From the cell containing the given text, extract its center point as [x, y] coordinate. 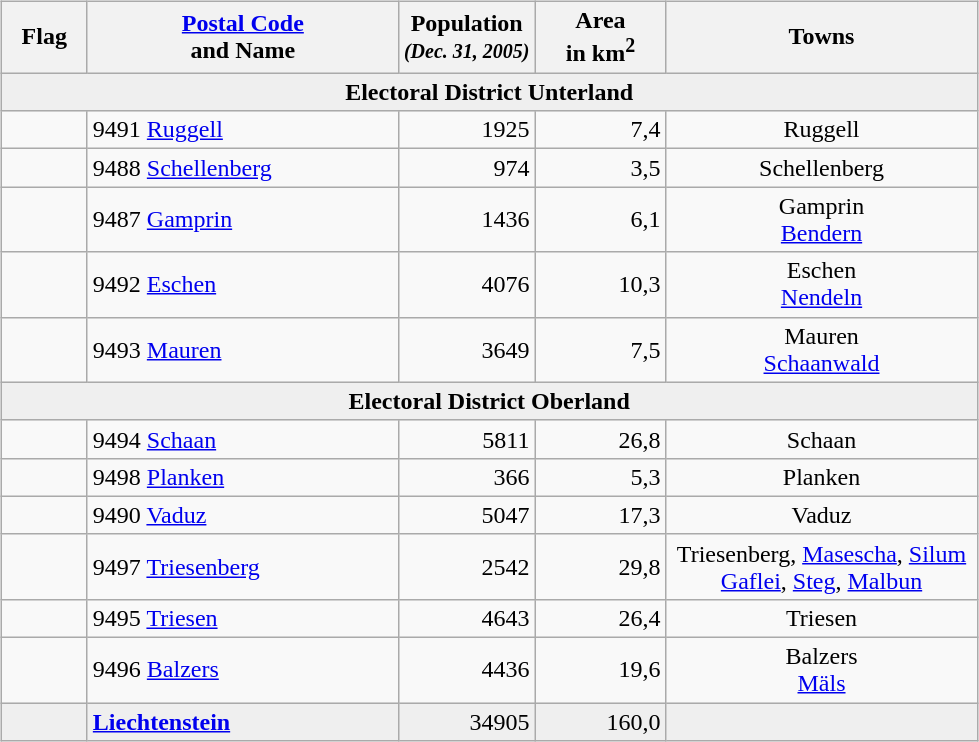
Ruggell [822, 130]
5047 [466, 515]
Schaan [822, 439]
4643 [466, 618]
34905 [466, 722]
7,4 [600, 130]
4436 [466, 670]
Electoral District Unterland [489, 92]
BalzersMäls [822, 670]
Flag [44, 37]
29,8 [600, 566]
Liechtenstein [242, 722]
Areain km2 [600, 37]
7,5 [600, 350]
4076 [466, 284]
1436 [466, 220]
9492 Eschen [242, 284]
Triesen [822, 618]
EschenNendeln [822, 284]
3649 [466, 350]
17,3 [600, 515]
6,1 [600, 220]
9494 Schaan [242, 439]
26,4 [600, 618]
Triesenberg, Masescha, SilumGaflei, Steg, Malbun [822, 566]
9497 Triesenberg [242, 566]
Planken [822, 477]
26,8 [600, 439]
Towns [822, 37]
9495 Triesen [242, 618]
MaurenSchaanwald [822, 350]
366 [466, 477]
19,6 [600, 670]
9496 Balzers [242, 670]
5,3 [600, 477]
974 [466, 168]
9491 Ruggell [242, 130]
9490 Vaduz [242, 515]
Vaduz [822, 515]
GamprinBendern [822, 220]
9488 Schellenberg [242, 168]
Population (Dec. 31, 2005) [466, 37]
10,3 [600, 284]
9498 Planken [242, 477]
Schellenberg [822, 168]
2542 [466, 566]
5811 [466, 439]
Electoral District Oberland [489, 401]
9493 Mauren [242, 350]
3,5 [600, 168]
9487 Gamprin [242, 220]
1925 [466, 130]
160,0 [600, 722]
Postal Code and Name [242, 37]
